From the cell containing the given text, extract its center point as [x, y] coordinate. 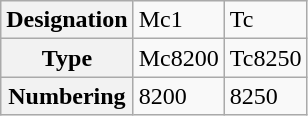
Tc8250 [266, 58]
8250 [266, 96]
Mc8200 [178, 58]
Designation [67, 20]
Tc [266, 20]
8200 [178, 96]
Mc1 [178, 20]
Type [67, 58]
Numbering [67, 96]
